Capture the cell that displays the provided text and extract its (X, Y) central coordinate. 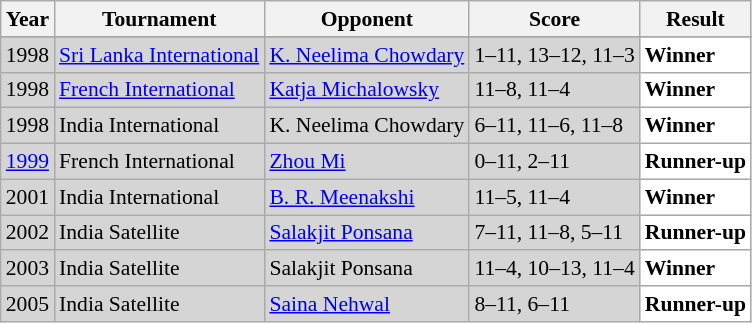
11–4, 10–13, 11–4 (554, 269)
2005 (28, 304)
Saina Nehwal (366, 304)
7–11, 11–8, 5–11 (554, 233)
11–8, 11–4 (554, 90)
B. R. Meenakshi (366, 197)
Katja Michalowsky (366, 90)
Opponent (366, 19)
2002 (28, 233)
Year (28, 19)
2001 (28, 197)
1–11, 13–12, 11–3 (554, 55)
8–11, 6–11 (554, 304)
Sri Lanka International (159, 55)
2003 (28, 269)
1999 (28, 162)
Result (696, 19)
Zhou Mi (366, 162)
0–11, 2–11 (554, 162)
6–11, 11–6, 11–8 (554, 126)
11–5, 11–4 (554, 197)
Tournament (159, 19)
Score (554, 19)
